Detect which cell encompasses the target text, then output its [x, y] center coordinate. 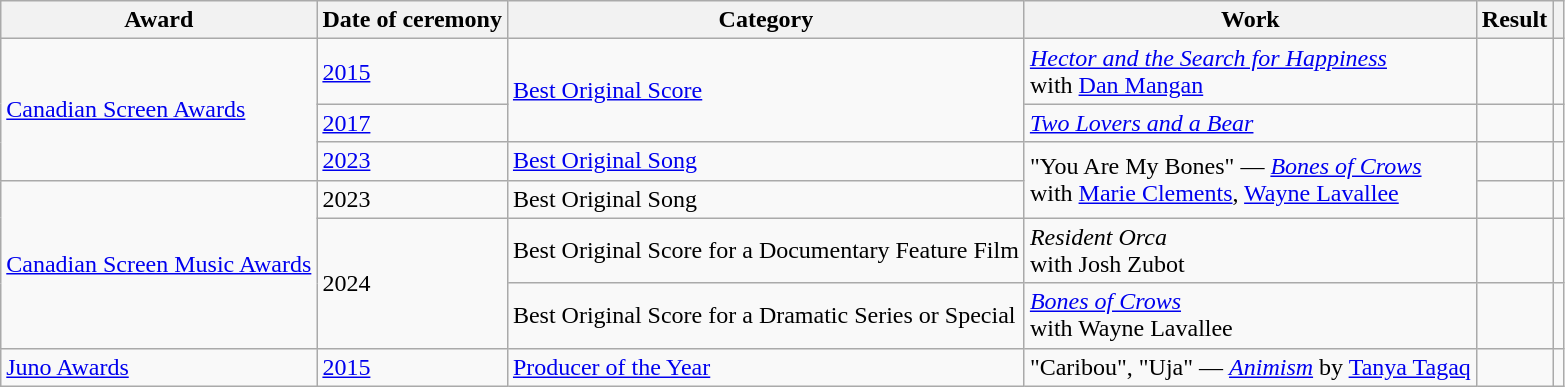
Work [1250, 20]
Bones of Crowswith Wayne Lavallee [1250, 316]
Canadian Screen Awards [159, 110]
Best Original Score for a Documentary Feature Film [766, 250]
"You Are My Bones" — Bones of Crowswith Marie Clements, Wayne Lavallee [1250, 180]
Canadian Screen Music Awards [159, 264]
Category [766, 20]
2017 [412, 123]
Award [159, 20]
Producer of the Year [766, 367]
Resident Orcawith Josh Zubot [1250, 250]
"Caribou", "Uja" — Animism by Tanya Tagaq [1250, 367]
Best Original Score [766, 90]
Result [1514, 20]
Two Lovers and a Bear [1250, 123]
Best Original Score for a Dramatic Series or Special [766, 316]
Juno Awards [159, 367]
2024 [412, 283]
Hector and the Search for Happinesswith Dan Mangan [1250, 72]
Date of ceremony [412, 20]
